Provide the (x, y) coordinate of the cell's center where the given text is located.  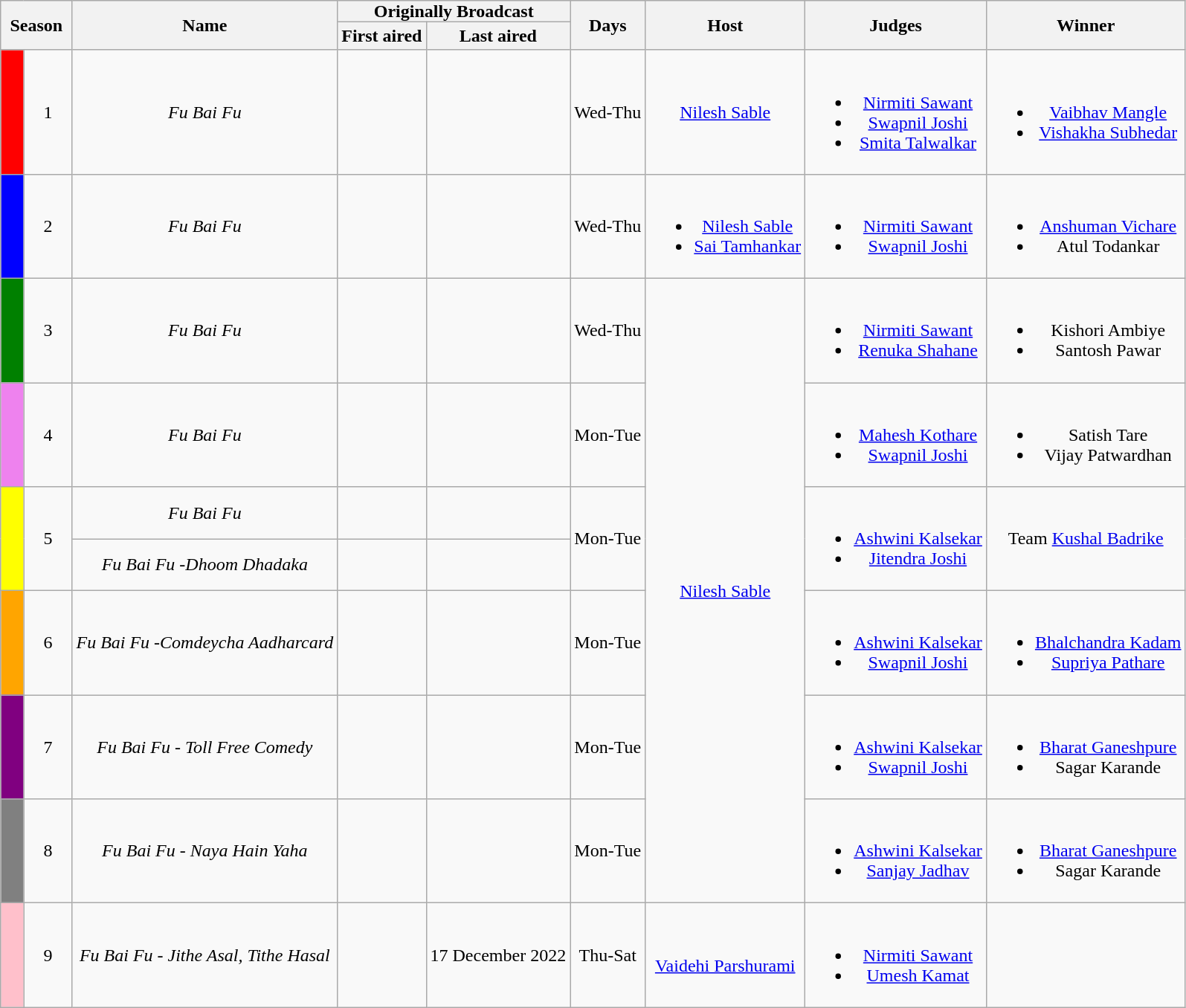
5 (48, 539)
Thu-Sat (608, 955)
Vaidehi Parshurami (726, 955)
Nirmiti SawantSwapnil Joshi (896, 226)
First aired (382, 36)
6 (48, 643)
Days (608, 25)
Last aired (498, 36)
Ashwini KalsekarJitendra Joshi (896, 539)
Originally Broadcast (454, 11)
3 (48, 330)
Anshuman VichareAtul Todankar (1086, 226)
Mahesh KothareSwapnil Joshi (896, 434)
Nirmiti SawantUmesh Kamat (896, 955)
Satish TareVijay Patwardhan (1086, 434)
Nilesh SableSai Tamhankar (726, 226)
Name (205, 25)
Ashwini KalsekarSanjay Jadhav (896, 851)
9 (48, 955)
8 (48, 851)
4 (48, 434)
Vaibhav MangleVishakha Subhedar (1086, 112)
Season (36, 25)
Fu Bai Fu -Dhoom Dhadaka (205, 565)
7 (48, 747)
Fu Bai Fu -Comdeycha Aadharcard (205, 643)
Fu Bai Fu - Jithe Asal, Tithe Hasal (205, 955)
1 (48, 112)
Team Kushal Badrike (1086, 539)
Kishori AmbiyeSantosh Pawar (1086, 330)
Nirmiti SawantSwapnil JoshiSmita Talwalkar (896, 112)
Fu Bai Fu - Toll Free Comedy (205, 747)
Winner (1086, 25)
17 December 2022 (498, 955)
Nirmiti SawantRenuka Shahane (896, 330)
Bhalchandra KadamSupriya Pathare (1086, 643)
Judges (896, 25)
Host (726, 25)
Fu Bai Fu - Naya Hain Yaha (205, 851)
2 (48, 226)
